From the cell containing the given text, extract its center point as [X, Y] coordinate. 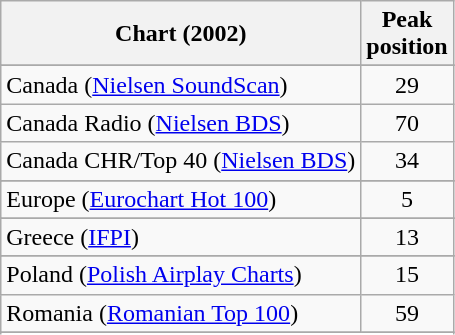
Poland (Polish Airplay Charts) [181, 275]
34 [407, 161]
13 [407, 237]
70 [407, 123]
Europe (Eurochart Hot 100) [181, 199]
Peakposition [407, 34]
Chart (2002) [181, 34]
Canada (Nielsen SoundScan) [181, 85]
5 [407, 199]
Canada Radio (Nielsen BDS) [181, 123]
29 [407, 85]
Romania (Romanian Top 100) [181, 313]
59 [407, 313]
Canada CHR/Top 40 (Nielsen BDS) [181, 161]
15 [407, 275]
Greece (IFPI) [181, 237]
